Return the (x, y) coordinate for the center point of the cell that contains the specified text.  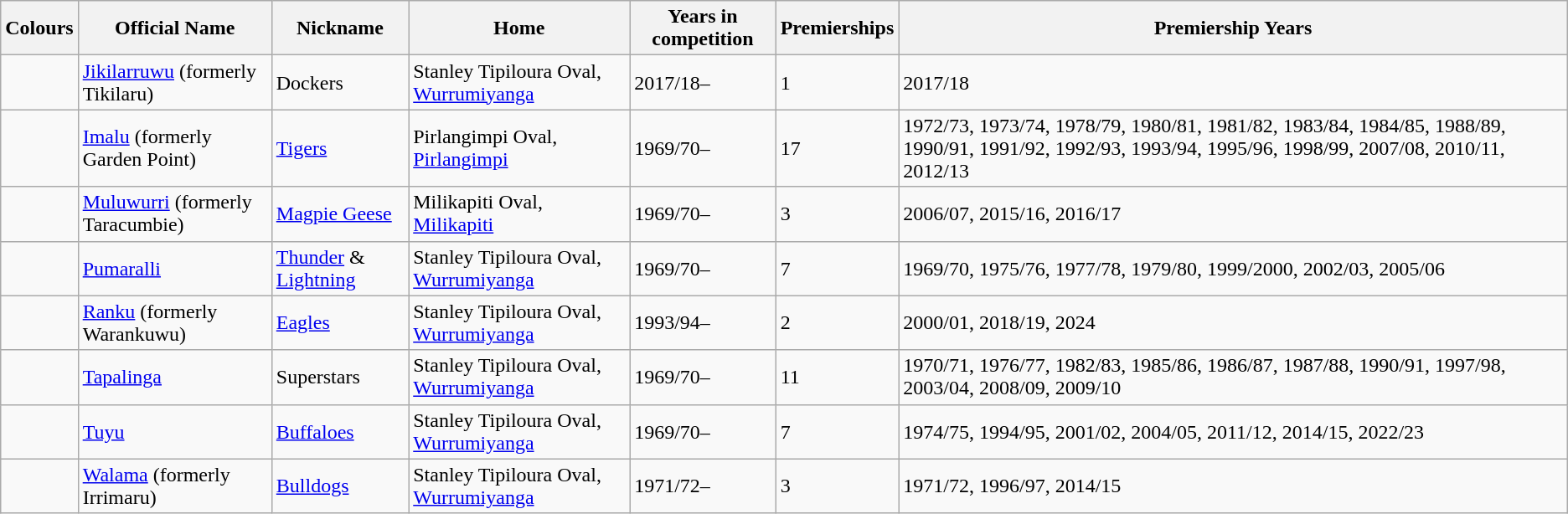
2017/18 (1233, 82)
1969/70, 1975/76, 1977/78, 1979/80, 1999/2000, 2002/03, 2005/06 (1233, 268)
Buffaloes (340, 432)
Milikapiti Oval, Milikapiti (519, 214)
Tapalinga (174, 377)
Pumaralli (174, 268)
17 (838, 148)
Walama (formerly Irrimaru) (174, 486)
1971/72– (703, 486)
1974/75, 1994/95, 2001/02, 2004/05, 2011/12, 2014/15, 2022/23 (1233, 432)
Jikilarruwu (formerly Tikilaru) (174, 82)
11 (838, 377)
1970/71, 1976/77, 1982/83, 1985/86, 1986/87, 1987/88, 1990/91, 1997/98, 2003/04, 2008/09, 2009/10 (1233, 377)
Nickname (340, 28)
Official Name (174, 28)
Muluwurri (formerly Taracumbie) (174, 214)
Thunder & Lightning (340, 268)
Ranku (formerly Warankuwu) (174, 323)
Premierships (838, 28)
Bulldogs (340, 486)
Tuyu (174, 432)
Home (519, 28)
Imalu (formerly Garden Point) (174, 148)
1971/72, 1996/97, 2014/15 (1233, 486)
1993/94– (703, 323)
2000/01, 2018/19, 2024 (1233, 323)
Pirlangimpi Oval, Pirlangimpi (519, 148)
Eagles (340, 323)
2017/18– (703, 82)
Magpie Geese (340, 214)
2 (838, 323)
Dockers (340, 82)
Colours (39, 28)
2006/07, 2015/16, 2016/17 (1233, 214)
Superstars (340, 377)
Premiership Years (1233, 28)
Years in competition (703, 28)
1 (838, 82)
Tigers (340, 148)
